Detect which cell encompasses the target text, then output its [x, y] center coordinate. 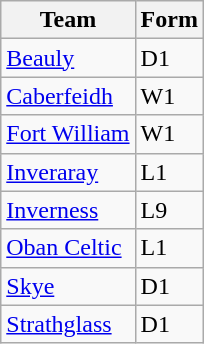
Strathglass [68, 324]
Inveraray [68, 172]
L9 [169, 210]
Beauly [68, 58]
Fort William [68, 134]
Caberfeidh [68, 96]
Inverness [68, 210]
Oban Celtic [68, 248]
Team [68, 20]
Skye [68, 286]
Form [169, 20]
